Return [x, y] of the center of cell containing provided text 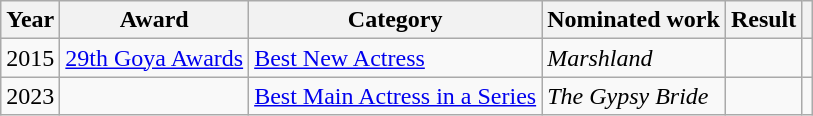
Nominated work [634, 20]
Award [154, 20]
Result [763, 20]
Best Main Actress in a Series [396, 96]
2015 [30, 58]
The Gypsy Bride [634, 96]
2023 [30, 96]
Best New Actress [396, 58]
Marshland [634, 58]
Year [30, 20]
Category [396, 20]
29th Goya Awards [154, 58]
